Return (X, Y) of the center of cell containing provided text 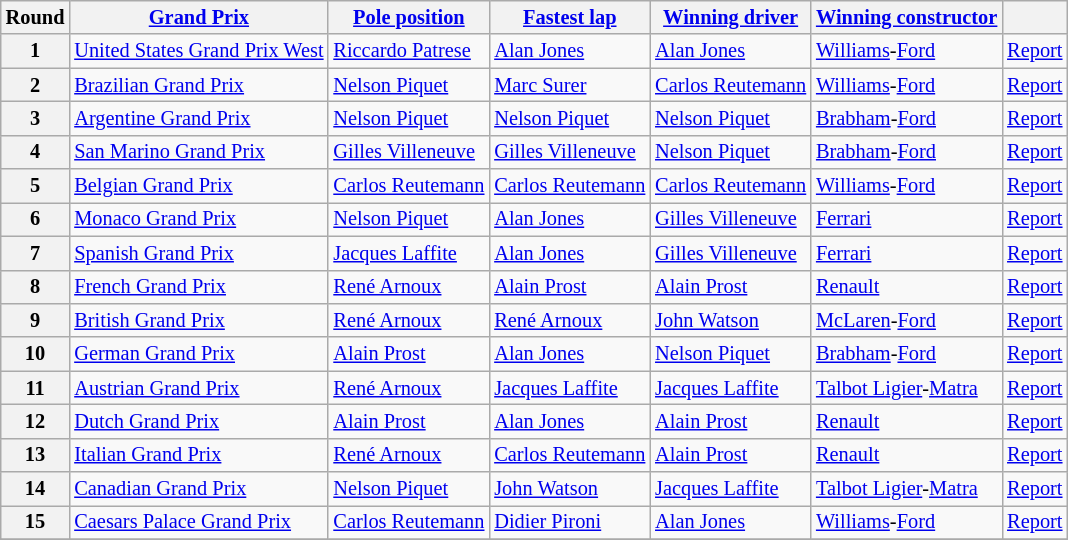
4 (36, 152)
Pole position (408, 17)
French Grand Prix (198, 287)
11 (36, 388)
Round (36, 17)
1 (36, 51)
7 (36, 253)
Marc Surer (570, 85)
McLaren-Ford (906, 320)
Caesars Palace Grand Prix (198, 522)
Grand Prix (198, 17)
8 (36, 287)
3 (36, 118)
Dutch Grand Prix (198, 421)
15 (36, 522)
Spanish Grand Prix (198, 253)
Fastest lap (570, 17)
British Grand Prix (198, 320)
12 (36, 421)
Argentine Grand Prix (198, 118)
Didier Pironi (570, 522)
Monaco Grand Prix (198, 219)
13 (36, 455)
14 (36, 489)
2 (36, 85)
German Grand Prix (198, 354)
Winning constructor (906, 17)
San Marino Grand Prix (198, 152)
Italian Grand Prix (198, 455)
Riccardo Patrese (408, 51)
5 (36, 186)
Winning driver (730, 17)
10 (36, 354)
Brazilian Grand Prix (198, 85)
Belgian Grand Prix (198, 186)
Canadian Grand Prix (198, 489)
United States Grand Prix West (198, 51)
9 (36, 320)
6 (36, 219)
Austrian Grand Prix (198, 388)
